Provide the [X, Y] coordinate of the cell's center where the given text is located.  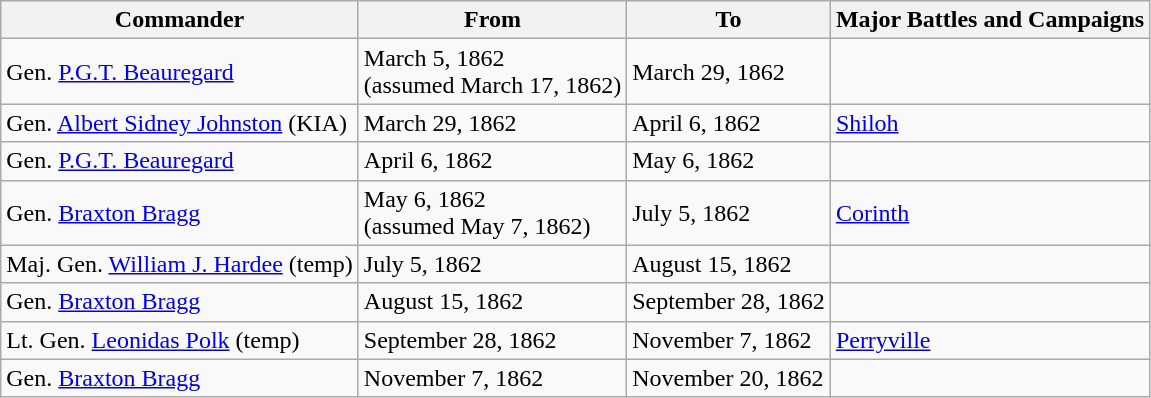
May 6, 1862(assumed May 7, 1862) [492, 212]
November 20, 1862 [729, 378]
Major Battles and Campaigns [990, 20]
May 6, 1862 [729, 161]
Gen. Albert Sidney Johnston (KIA) [180, 123]
Corinth [990, 212]
Shiloh [990, 123]
Lt. Gen. Leonidas Polk (temp) [180, 340]
Maj. Gen. William J. Hardee (temp) [180, 264]
From [492, 20]
Perryville [990, 340]
To [729, 20]
March 5, 1862(assumed March 17, 1862) [492, 72]
Commander [180, 20]
